Pinpoint the cell where the given text exists, returning its (x, y) midpoint coordinate. 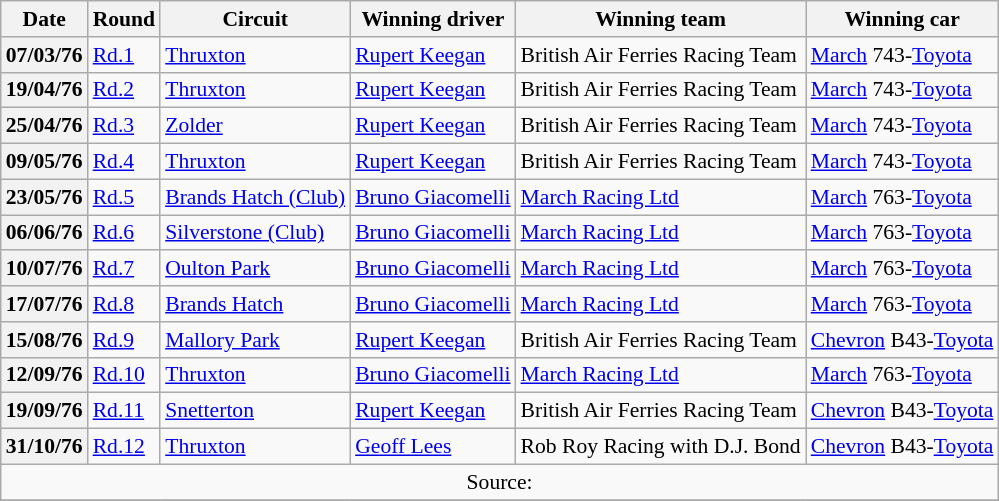
Rd.6 (124, 233)
Oulton Park (255, 269)
23/05/76 (44, 197)
Rd.11 (124, 411)
Winning car (902, 19)
Rd.4 (124, 162)
Rd.1 (124, 55)
17/07/76 (44, 304)
Snetterton (255, 411)
Brands Hatch (Club) (255, 197)
Rd.8 (124, 304)
Circuit (255, 19)
19/04/76 (44, 90)
07/03/76 (44, 55)
Silverstone (Club) (255, 233)
Round (124, 19)
Rd.5 (124, 197)
19/09/76 (44, 411)
25/04/76 (44, 126)
31/10/76 (44, 447)
Rd.10 (124, 375)
Rd.9 (124, 340)
06/06/76 (44, 233)
Rd.2 (124, 90)
Geoff Lees (432, 447)
15/08/76 (44, 340)
Rob Roy Racing with D.J. Bond (661, 447)
10/07/76 (44, 269)
Source: (500, 482)
Zolder (255, 126)
12/09/76 (44, 375)
Winning driver (432, 19)
Winning team (661, 19)
Rd.3 (124, 126)
Brands Hatch (255, 304)
09/05/76 (44, 162)
Mallory Park (255, 340)
Date (44, 19)
Rd.12 (124, 447)
Rd.7 (124, 269)
